Search for the cell housing the specified text and yield its (x, y) center coordinate. 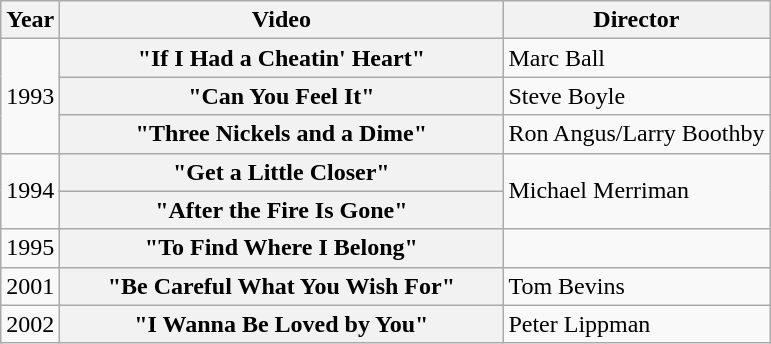
"Get a Little Closer" (282, 172)
Marc Ball (636, 58)
"After the Fire Is Gone" (282, 210)
"Can You Feel It" (282, 96)
"If I Had a Cheatin' Heart" (282, 58)
Tom Bevins (636, 286)
Michael Merriman (636, 191)
2002 (30, 324)
1995 (30, 248)
"Be Careful What You Wish For" (282, 286)
Peter Lippman (636, 324)
"Three Nickels and a Dime" (282, 134)
2001 (30, 286)
Year (30, 20)
Ron Angus/Larry Boothby (636, 134)
Video (282, 20)
1994 (30, 191)
"To Find Where I Belong" (282, 248)
"I Wanna Be Loved by You" (282, 324)
Director (636, 20)
1993 (30, 96)
Steve Boyle (636, 96)
